Locate the cell with the specified text and output its (x, y) center coordinate. 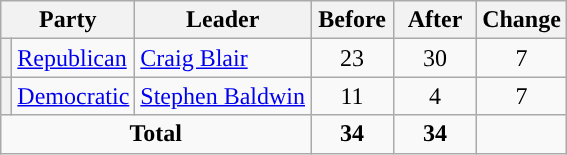
Democratic (74, 96)
Party (68, 20)
Craig Blair (223, 58)
Leader (223, 20)
30 (436, 58)
Change (522, 20)
4 (436, 96)
After (436, 20)
Total (156, 134)
23 (352, 58)
11 (352, 96)
Stephen Baldwin (223, 96)
Republican (74, 58)
Before (352, 20)
